For the text-containing cell, return its midpoint in [X, Y] coordinate format. 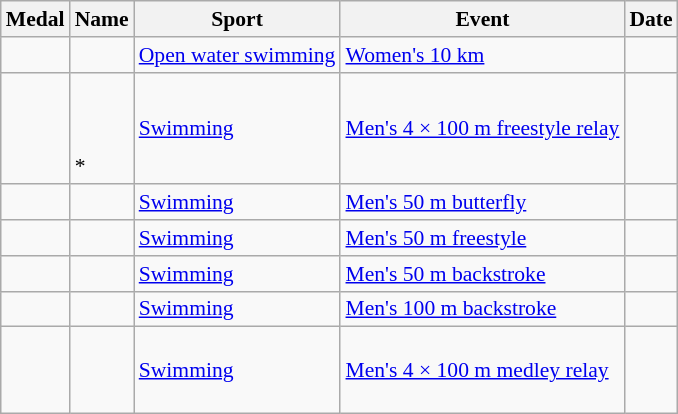
Medal [36, 19]
Women's 10 km [482, 55]
Men's 100 m backstroke [482, 309]
Men's 4 × 100 m medley relay [482, 370]
Date [650, 19]
Men's 50 m freestyle [482, 238]
Men's 50 m backstroke [482, 274]
Name [102, 19]
Men's 4 × 100 m freestyle relay [482, 128]
Event [482, 19]
Men's 50 m butterfly [482, 203]
Open water swimming [238, 55]
* [102, 128]
Sport [238, 19]
